For the text-containing cell, return its midpoint in (X, Y) coordinate format. 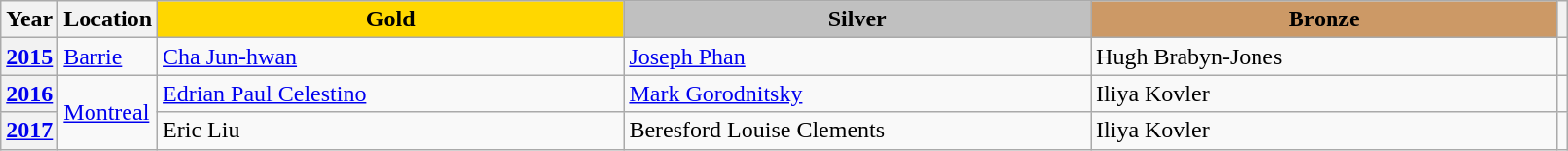
Eric Liu (391, 131)
Hugh Brabyn-Jones (1324, 57)
Gold (391, 19)
Edrian Paul Celestino (391, 94)
Barrie (108, 57)
Cha Jun-hwan (391, 57)
2017 (29, 131)
Mark Gorodnitsky (857, 94)
Silver (857, 19)
Beresford Louise Clements (857, 131)
Joseph Phan (857, 57)
Montreal (108, 112)
Location (108, 19)
Year (29, 19)
2015 (29, 57)
2016 (29, 94)
Bronze (1324, 19)
